Return [X, Y] of the center of cell containing provided text 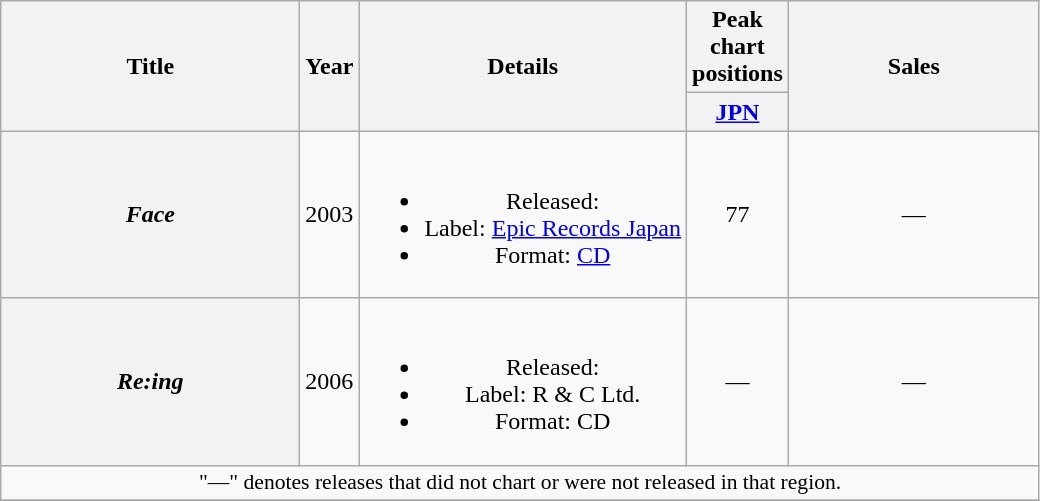
2006 [330, 382]
2003 [330, 214]
"—" denotes releases that did not chart or were not released in that region. [520, 483]
JPN [738, 112]
Title [150, 66]
Face [150, 214]
Released: Label: Epic Records JapanFormat: CD [523, 214]
Released: Label: R & C Ltd.Format: CD [523, 382]
Details [523, 66]
Sales [914, 66]
Year [330, 66]
Peak chart positions [738, 47]
Re:ing [150, 382]
77 [738, 214]
